Return the [x, y] coordinate for the center point of the cell that contains the specified text.  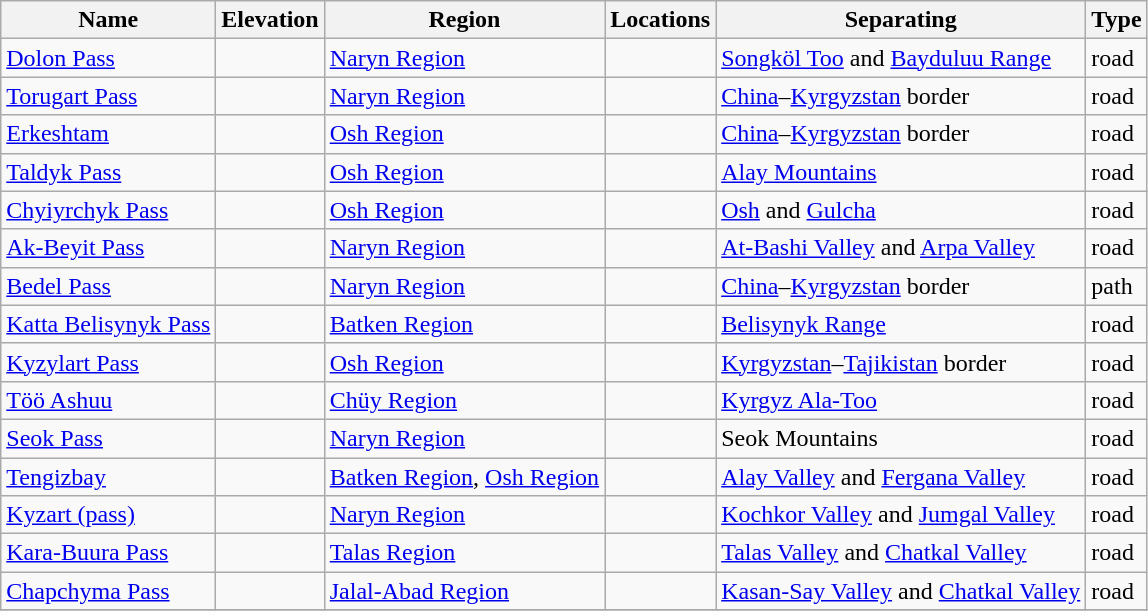
Talas Valley and Chatkal Valley [901, 553]
Batken Region, Osh Region [464, 477]
Kyrgyz Ala-Too [901, 400]
Songköl Too and Bayduluu Range [901, 58]
Kyzart (pass) [108, 515]
Name [108, 20]
Torugart Pass [108, 96]
Töö Ashuu [108, 400]
At-Bashi Valley and Arpa Valley [901, 248]
Ak-Beyit Pass [108, 248]
Taldyk Pass [108, 172]
Kara-Buura Pass [108, 553]
Type [1116, 20]
Jalal-Abad Region [464, 591]
Kochkor Valley and Jumgal Valley [901, 515]
Bedel Pass [108, 286]
Alay Valley and Fergana Valley [901, 477]
path [1116, 286]
Talas Region [464, 553]
Katta Belisynyk Pass [108, 324]
Belisynyk Range [901, 324]
Region [464, 20]
Kyrgyzstan–Tajikistan border [901, 362]
Osh and Gulcha [901, 210]
Chapchyma Pass [108, 591]
Elevation [270, 20]
Seok Pass [108, 438]
Chüy Region [464, 400]
Tengizbay [108, 477]
Kasan-Say Valley and Chatkal Valley [901, 591]
Erkeshtam [108, 134]
Locations [660, 20]
Dolon Pass [108, 58]
Batken Region [464, 324]
Seok Mountains [901, 438]
Chyiyrchyk Pass [108, 210]
Alay Mountains [901, 172]
Separating [901, 20]
Kyzylart Pass [108, 362]
